Return the (x, y) coordinate for the center point of the cell that contains the specified text.  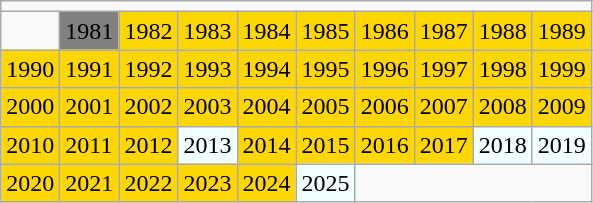
2007 (444, 107)
1981 (90, 31)
2025 (326, 183)
1995 (326, 69)
1993 (208, 69)
2001 (90, 107)
1990 (30, 69)
2016 (384, 145)
1996 (384, 69)
1992 (148, 69)
2013 (208, 145)
2000 (30, 107)
2002 (148, 107)
1989 (562, 31)
2020 (30, 183)
2011 (90, 145)
2021 (90, 183)
1982 (148, 31)
1985 (326, 31)
2024 (266, 183)
1984 (266, 31)
1987 (444, 31)
2003 (208, 107)
2014 (266, 145)
1986 (384, 31)
1994 (266, 69)
2019 (562, 145)
1983 (208, 31)
1997 (444, 69)
2010 (30, 145)
2017 (444, 145)
1999 (562, 69)
2006 (384, 107)
2018 (502, 145)
2008 (502, 107)
2004 (266, 107)
2022 (148, 183)
2005 (326, 107)
1991 (90, 69)
1988 (502, 31)
2015 (326, 145)
2023 (208, 183)
2009 (562, 107)
2012 (148, 145)
1998 (502, 69)
